Scan for the cell matching the given text and deliver its [X, Y] coordinate at center. 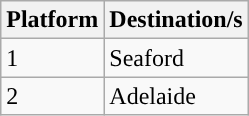
1 [52, 58]
Destination/s [176, 20]
Seaford [176, 58]
Adelaide [176, 96]
Platform [52, 20]
2 [52, 96]
